Search for the cell housing the specified text and yield its [x, y] center coordinate. 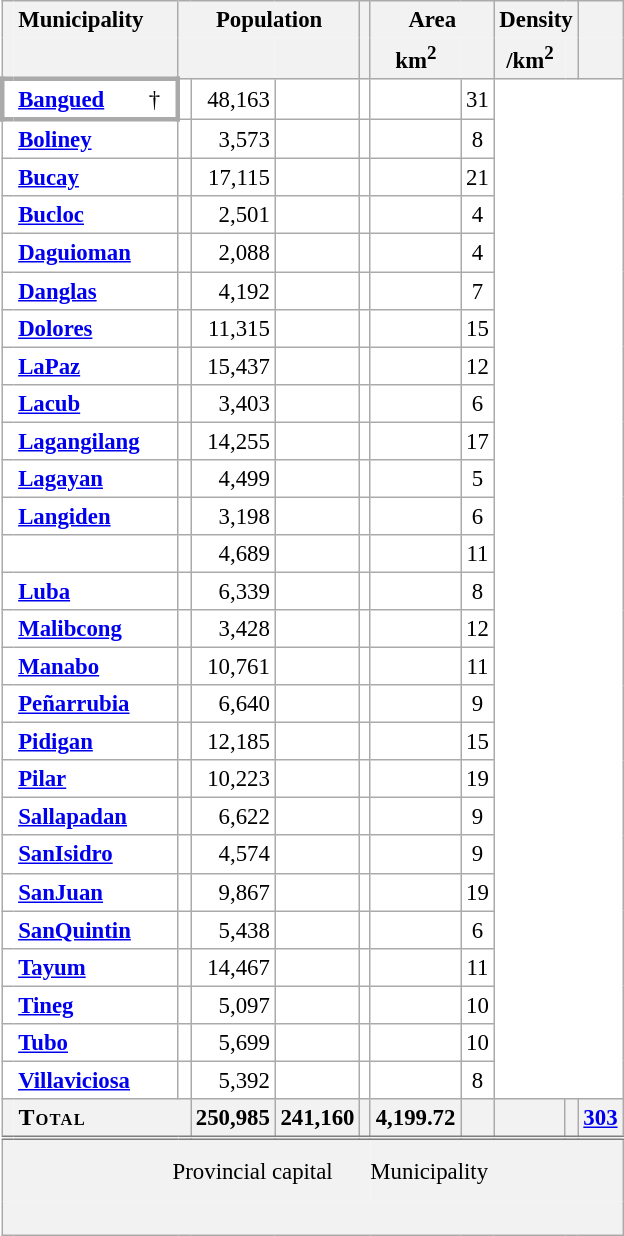
241,160 [318, 1119]
Provincial capital [252, 1170]
6,640 [232, 704]
Dolores [96, 328]
21 [478, 178]
3,573 [232, 140]
3,403 [232, 403]
Tineg [96, 1005]
Villaviciosa [96, 1080]
17,115 [232, 178]
10,223 [232, 779]
5,392 [232, 1080]
Pilar [96, 779]
Pidigan [96, 742]
48,163 [232, 100]
6,339 [232, 591]
Daguioman [96, 253]
Peñarrubia [96, 704]
4,689 [232, 554]
5,438 [232, 930]
11,315 [232, 328]
Population [268, 20]
Lagangilang [96, 441]
4,199.72 [415, 1119]
Lagayan [96, 479]
SanIsidro [96, 855]
/km2 [530, 58]
9,867 [232, 892]
303 [600, 1119]
Malibcong [96, 629]
10,761 [232, 667]
Tayum [96, 967]
14,467 [232, 967]
4,499 [232, 479]
3,198 [232, 516]
Manabo [96, 667]
5,699 [232, 1043]
Langiden [96, 516]
Sallapadan [96, 817]
31 [478, 100]
5 [478, 479]
Danglas [96, 291]
6,622 [232, 817]
17 [478, 441]
Tubo [96, 1043]
SanQuintin [96, 930]
† [157, 100]
2,501 [232, 215]
4,574 [232, 855]
Total [102, 1119]
3,428 [232, 629]
Boliney [96, 140]
Luba [96, 591]
km2 [415, 58]
250,985 [232, 1119]
7 [478, 291]
2,088 [232, 253]
Lacub [96, 403]
Bucay [96, 178]
Bangued [74, 100]
12,185 [232, 742]
LaPaz [96, 366]
SanJuan [96, 892]
4,192 [232, 291]
Density [536, 20]
14,255 [232, 441]
5,097 [232, 1005]
15,437 [232, 366]
Bucloc [96, 215]
Area [432, 20]
